Return the [X, Y] coordinate for the center point of the cell that contains the specified text.  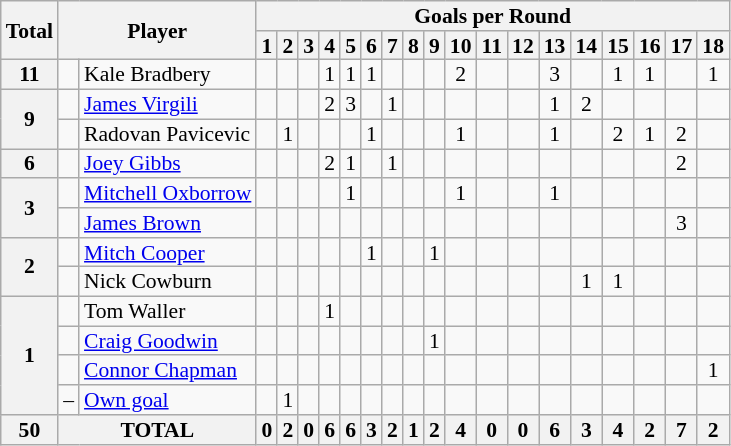
Player [157, 30]
Joey Gibbs [168, 164]
TOTAL [157, 430]
14 [586, 46]
Mitchell Oxborrow [168, 193]
Radovan Pavicevic [168, 134]
Mitch Cooper [168, 253]
5 [350, 46]
Goals per Round [492, 16]
Total [30, 30]
James Brown [168, 223]
13 [555, 46]
15 [618, 46]
Kale Bradbery [168, 75]
17 [682, 46]
50 [30, 430]
8 [414, 46]
Nick Cowburn [168, 282]
12 [523, 46]
Craig Goodwin [168, 341]
– [68, 400]
18 [713, 46]
Tom Waller [168, 312]
James Virgili [168, 105]
Connor Chapman [168, 371]
10 [461, 46]
Own goal [168, 400]
16 [650, 46]
